Detect which cell encompasses the target text, then output its (X, Y) center coordinate. 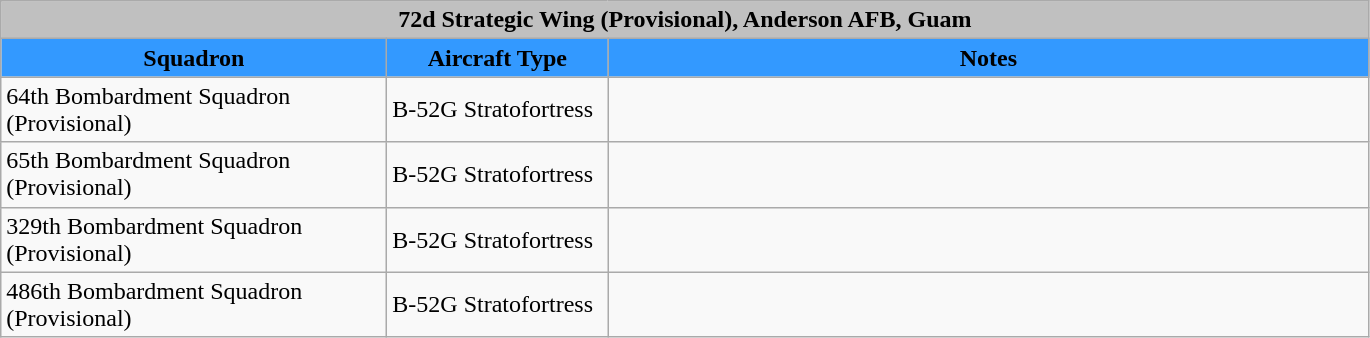
329th Bombardment Squadron (Provisional) (194, 240)
486th Bombardment Squadron (Provisional) (194, 304)
64th Bombardment Squadron (Provisional) (194, 110)
Notes (988, 58)
Squadron (194, 58)
65th Bombardment Squadron (Provisional) (194, 174)
72d Strategic Wing (Provisional), Anderson AFB, Guam (685, 20)
Aircraft Type (498, 58)
